Determine the [x, y] coordinate at the center of the cell enclosing the given text.  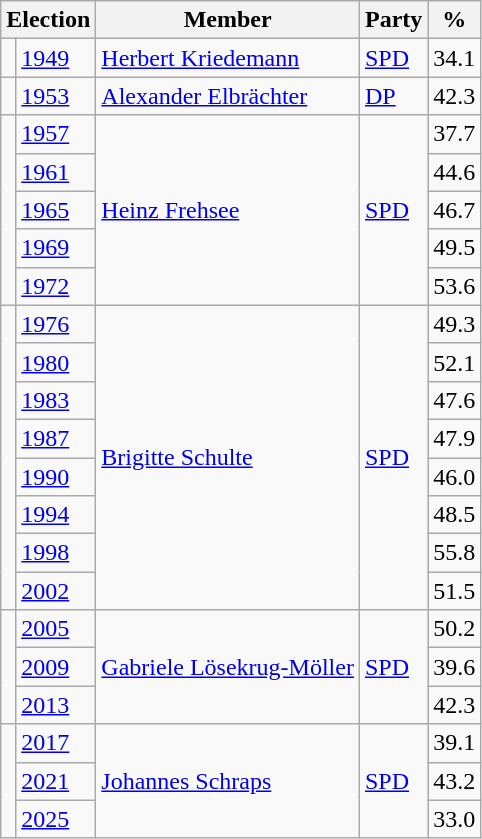
1998 [56, 553]
Party [393, 20]
47.9 [454, 438]
2021 [56, 781]
2025 [56, 819]
Heinz Frehsee [228, 210]
37.7 [454, 134]
1953 [56, 96]
1994 [56, 515]
Gabriele Lösekrug-Möller [228, 667]
Brigitte Schulte [228, 457]
Election [48, 20]
2013 [56, 705]
52.1 [454, 362]
1980 [56, 362]
39.1 [454, 743]
1949 [56, 58]
1969 [56, 248]
2005 [56, 629]
1972 [56, 286]
1961 [56, 172]
2002 [56, 591]
% [454, 20]
50.2 [454, 629]
2009 [56, 667]
53.6 [454, 286]
44.6 [454, 172]
2017 [56, 743]
DP [393, 96]
39.6 [454, 667]
49.3 [454, 324]
47.6 [454, 400]
Herbert Kriedemann [228, 58]
1983 [56, 400]
51.5 [454, 591]
1976 [56, 324]
Member [228, 20]
48.5 [454, 515]
55.8 [454, 553]
1957 [56, 134]
46.7 [454, 210]
Alexander Elbrächter [228, 96]
1990 [56, 477]
43.2 [454, 781]
49.5 [454, 248]
46.0 [454, 477]
34.1 [454, 58]
1965 [56, 210]
33.0 [454, 819]
1987 [56, 438]
Johannes Schraps [228, 781]
